Pinpoint the cell where the given text exists, returning its (X, Y) midpoint coordinate. 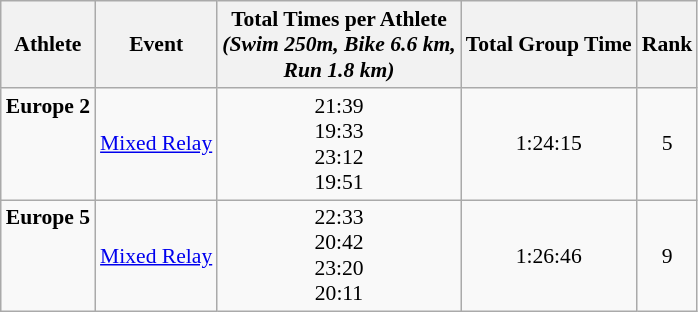
Europe 5 (48, 256)
Europe 2 (48, 144)
Rank (668, 44)
1:26:46 (549, 256)
Athlete (48, 44)
Total Times per Athlete(Swim 250m, Bike 6.6 km,Run 1.8 km) (338, 44)
5 (668, 144)
21:3919:3323:1219:51 (338, 144)
22:3320:4223:2020:11 (338, 256)
1:24:15 (549, 144)
9 (668, 256)
Total Group Time (549, 44)
Event (156, 44)
